Return the (x, y) coordinate for the center point of the cell that contains the specified text.  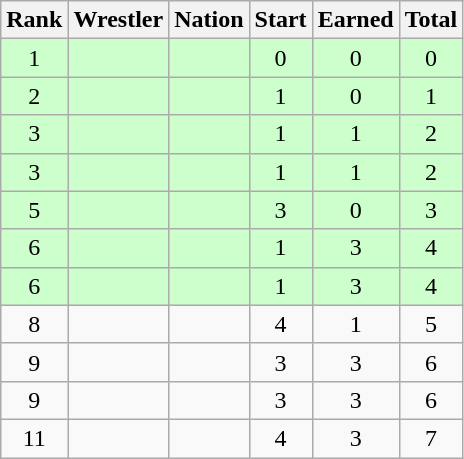
Start (280, 20)
Wrestler (118, 20)
Nation (209, 20)
Total (431, 20)
Earned (356, 20)
7 (431, 438)
11 (34, 438)
Rank (34, 20)
8 (34, 324)
